Search for the cell housing the specified text and yield its [X, Y] center coordinate. 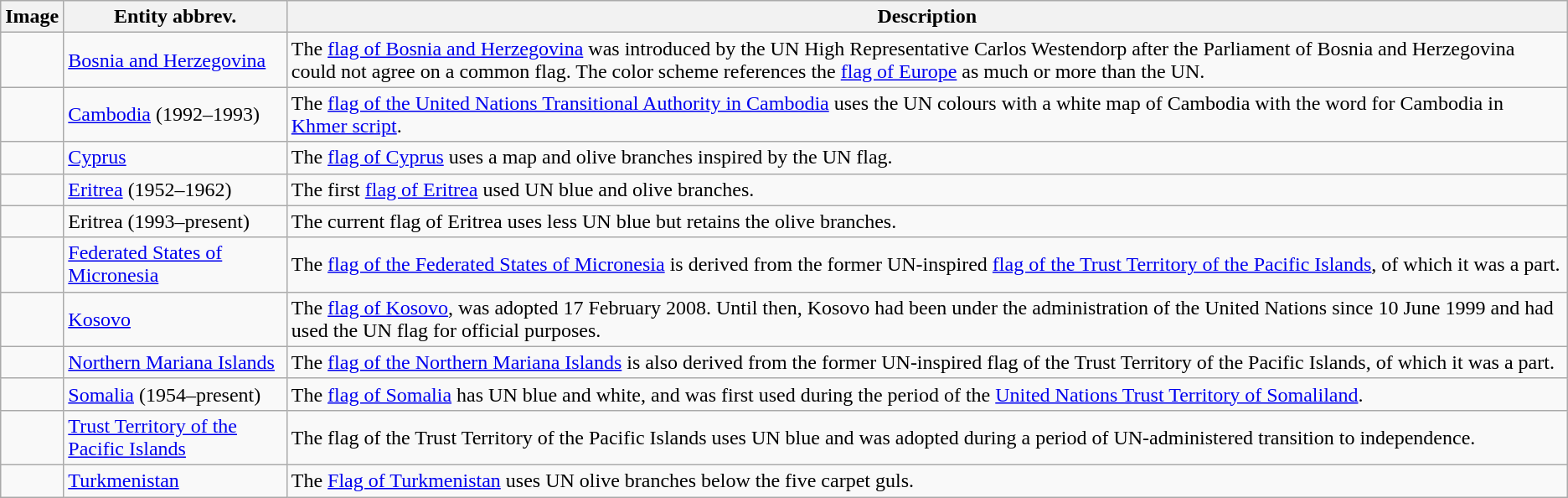
The Flag of Turkmenistan uses UN olive branches below the five carpet guls. [926, 480]
Somalia (1954–present) [175, 394]
The flag of the Trust Territory of the Pacific Islands uses UN blue and was adopted during a period of UN-administered transition to independence. [926, 438]
Cyprus [175, 158]
Cambodia (1992–1993) [175, 114]
Eritrea (1952–1962) [175, 189]
Entity abbrev. [175, 17]
Turkmenistan [175, 480]
Northern Mariana Islands [175, 362]
The first flag of Eritrea used UN blue and olive branches. [926, 189]
The flag of Cyprus uses a map and olive branches inspired by the UN flag. [926, 158]
Eritrea (1993–present) [175, 221]
The flag of Somalia has UN blue and white, and was first used during the period of the United Nations Trust Territory of Somaliland. [926, 394]
Description [926, 17]
Image [32, 17]
Trust Territory of the Pacific Islands [175, 438]
Bosnia and Herzegovina [175, 60]
Kosovo [175, 319]
Federated States of Micronesia [175, 265]
The current flag of Eritrea uses less UN blue but retains the olive branches. [926, 221]
